Output the [X, Y] coordinate of the center of the cell containing the given text.  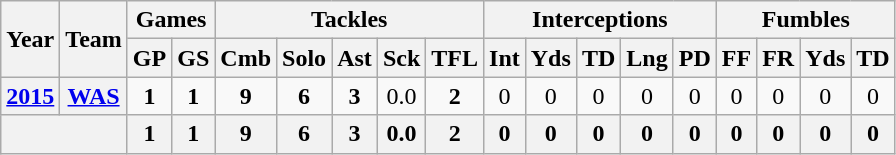
GS [194, 58]
Solo [304, 58]
2015 [30, 96]
Tackles [350, 20]
PD [694, 58]
Cmb [246, 58]
Ast [355, 58]
Interceptions [600, 20]
Lng [647, 58]
Sck [401, 58]
Year [30, 39]
Fumbles [806, 20]
Games [170, 20]
FF [736, 58]
Team [94, 39]
FR [778, 58]
TFL [455, 58]
GP [149, 58]
WAS [94, 96]
Int [505, 58]
